Pinpoint the cell where the given text exists, returning its (X, Y) midpoint coordinate. 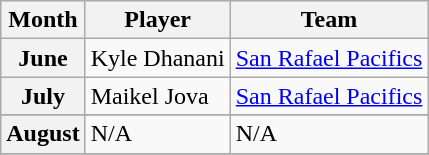
Player (158, 20)
Kyle Dhanani (158, 58)
July (43, 96)
Maikel Jova (158, 96)
Team (329, 20)
August (43, 134)
June (43, 58)
Month (43, 20)
